Scan for the cell matching the given text and deliver its [X, Y] coordinate at center. 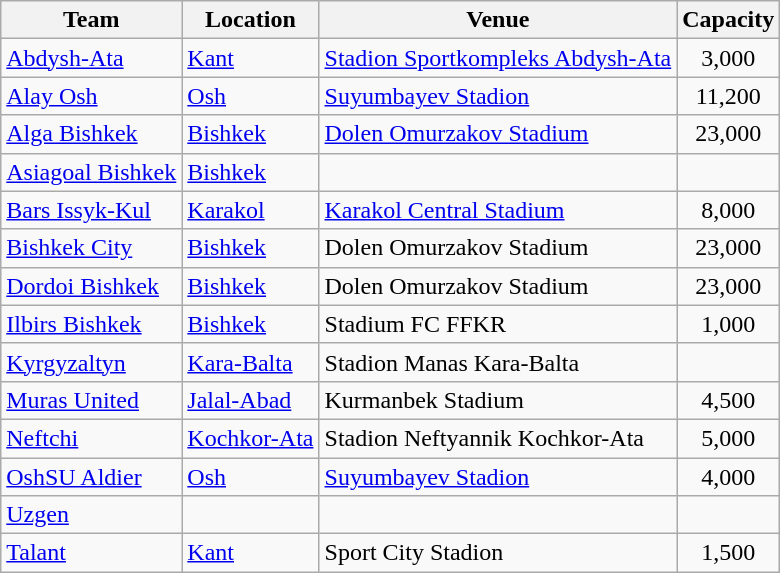
Location [250, 20]
11,200 [728, 96]
Dordoi Bishkek [92, 286]
4,000 [728, 477]
OshSU Aldier [92, 477]
Abdysh-Ata [92, 58]
Kara-Balta [250, 362]
Alay Osh [92, 96]
Bars Issyk-Kul [92, 210]
Ilbirs Bishkek [92, 324]
Bishkek City [92, 248]
Venue [498, 20]
Stadion Manas Kara-Balta [498, 362]
Kurmanbek Stadium [498, 400]
Uzgen [92, 515]
Asiagoal Bishkek [92, 172]
3,000 [728, 58]
Team [92, 20]
1,500 [728, 553]
4,500 [728, 400]
Stadion Sportkompleks Abdysh-Ata [498, 58]
Kyrgyzaltyn [92, 362]
5,000 [728, 438]
Talant [92, 553]
8,000 [728, 210]
Stadion Neftyannik Kochkor-Ata [498, 438]
Jalal-Abad [250, 400]
1,000 [728, 324]
Muras United [92, 400]
Stadium FC FFKR [498, 324]
Karakol Central Stadium [498, 210]
Capacity [728, 20]
Alga Bishkek [92, 134]
Sport City Stadion [498, 553]
Karakol [250, 210]
Kochkor-Ata [250, 438]
Neftchi [92, 438]
